For the text-containing cell, return its midpoint in (X, Y) coordinate format. 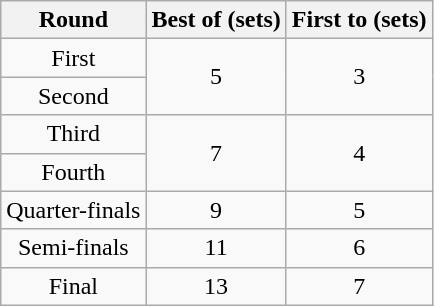
Round (74, 20)
6 (359, 248)
11 (216, 248)
First to (sets) (359, 20)
3 (359, 77)
Quarter-finals (74, 210)
Second (74, 96)
First (74, 58)
Fourth (74, 172)
4 (359, 153)
13 (216, 286)
Third (74, 134)
Semi-finals (74, 248)
9 (216, 210)
Best of (sets) (216, 20)
Final (74, 286)
